Scan for the cell matching the given text and deliver its [x, y] coordinate at center. 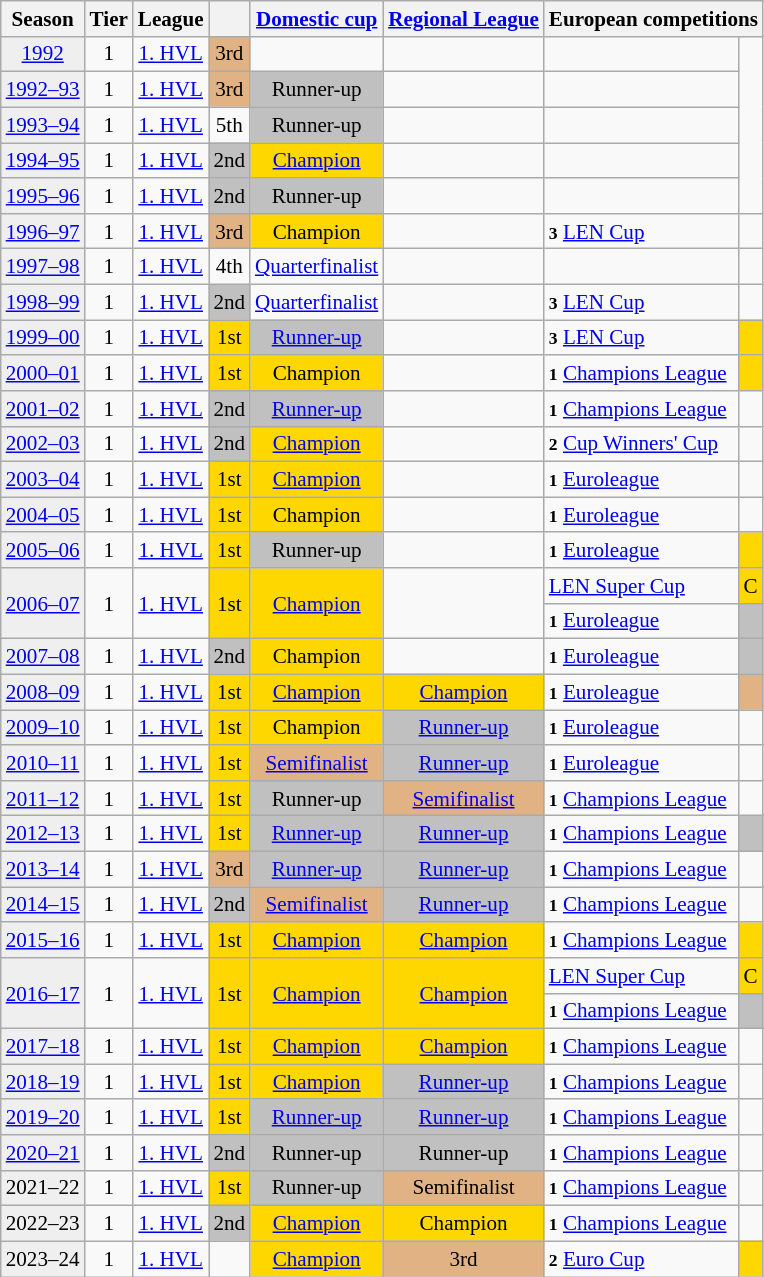
League [171, 18]
2012–13 [43, 834]
1993–94 [43, 124]
2018–19 [43, 1082]
2007–08 [43, 656]
2001–02 [43, 408]
1995–96 [43, 196]
1996–97 [43, 230]
2011–12 [43, 798]
5th [229, 124]
Regional League [464, 18]
2003–04 [43, 480]
2002–03 [43, 444]
2013–14 [43, 868]
Tier [109, 18]
4th [229, 266]
1998–99 [43, 302]
1999–00 [43, 338]
1994–95 [43, 160]
2004–05 [43, 514]
2020–21 [43, 1152]
Domestic cup [316, 18]
2 Cup Winners' Cup [641, 444]
1992–93 [43, 90]
2015–16 [43, 940]
2005–06 [43, 550]
2000–01 [43, 372]
2022–23 [43, 1224]
2 Euro Cup [641, 1258]
2023–24 [43, 1258]
2010–11 [43, 762]
European competitions [654, 18]
2021–22 [43, 1188]
2014–15 [43, 904]
1992 [43, 54]
1997–98 [43, 266]
2017–18 [43, 1046]
2006–07 [43, 604]
2008–09 [43, 692]
2009–10 [43, 728]
Season [43, 18]
2016–17 [43, 994]
2019–20 [43, 1116]
